Pinpoint the cell where the given text exists, returning its [x, y] midpoint coordinate. 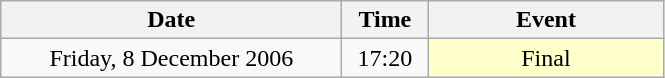
17:20 [385, 58]
Friday, 8 December 2006 [172, 58]
Time [385, 20]
Event [546, 20]
Final [546, 58]
Date [172, 20]
